Search for the cell housing the specified text and yield its [X, Y] center coordinate. 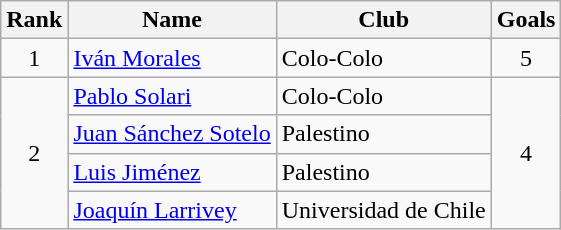
Pablo Solari [172, 96]
Universidad de Chile [384, 210]
2 [34, 153]
4 [526, 153]
Name [172, 20]
Joaquín Larrivey [172, 210]
Club [384, 20]
Iván Morales [172, 58]
Juan Sánchez Sotelo [172, 134]
Rank [34, 20]
1 [34, 58]
Goals [526, 20]
5 [526, 58]
Luis Jiménez [172, 172]
